Capture the cell that displays the provided text and extract its [X, Y] central coordinate. 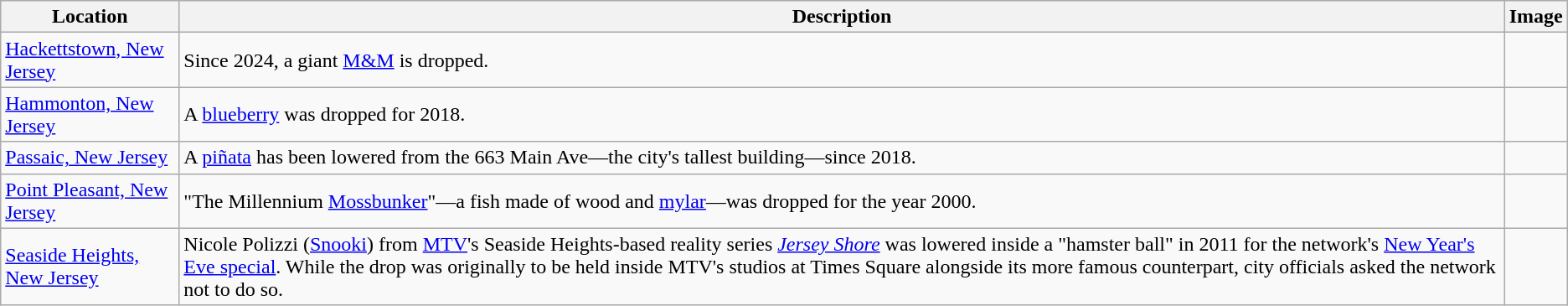
Image [1536, 17]
Seaside Heights, New Jersey [90, 267]
"The Millennium Mossbunker"—a fish made of wood and mylar—was dropped for the year 2000. [842, 201]
Description [842, 17]
Location [90, 17]
Passaic, New Jersey [90, 158]
Hammonton, New Jersey [90, 114]
Since 2024, a giant M&M is dropped. [842, 60]
A piñata has been lowered from the 663 Main Ave—the city's tallest building—since 2018. [842, 158]
A blueberry was dropped for 2018. [842, 114]
Hackettstown, New Jersey [90, 60]
Point Pleasant, New Jersey [90, 201]
